Locate the cell with the specified text and output its [X, Y] center coordinate. 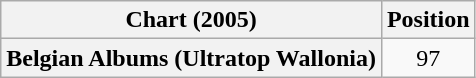
Belgian Albums (Ultratop Wallonia) [192, 58]
Position [428, 20]
Chart (2005) [192, 20]
97 [428, 58]
